Identify which cell holds the provided text, then report its (X, Y) central coordinate. 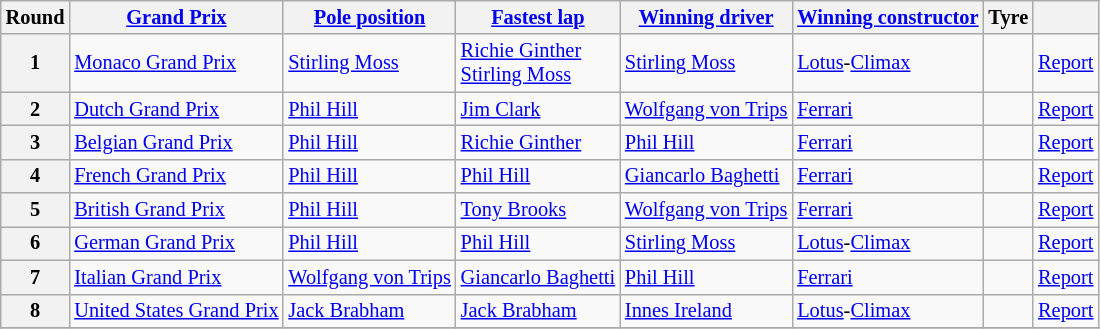
Monaco Grand Prix (176, 63)
Winning constructor (888, 17)
Italian Grand Prix (176, 277)
Richie Ginther (538, 142)
3 (36, 142)
Belgian Grand Prix (176, 142)
Jim Clark (538, 109)
Tony Brooks (538, 210)
Winning driver (706, 17)
Tyre (1008, 17)
7 (36, 277)
British Grand Prix (176, 210)
4 (36, 176)
1 (36, 63)
2 (36, 109)
Round (36, 17)
Dutch Grand Prix (176, 109)
8 (36, 311)
6 (36, 243)
5 (36, 210)
United States Grand Prix (176, 311)
Fastest lap (538, 17)
Richie Ginther Stirling Moss (538, 63)
French Grand Prix (176, 176)
Grand Prix (176, 17)
Innes Ireland (706, 311)
Pole position (369, 17)
German Grand Prix (176, 243)
